Scan for the cell matching the given text and deliver its (X, Y) coordinate at center. 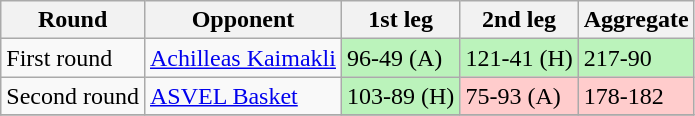
103-89 (H) (400, 96)
ASVEL Basket (242, 96)
Second round (73, 96)
Aggregate (636, 20)
Round (73, 20)
Achilleas Kaimakli (242, 58)
96-49 (A) (400, 58)
First round (73, 58)
2nd leg (519, 20)
178-182 (636, 96)
217-90 (636, 58)
121-41 (H) (519, 58)
Opponent (242, 20)
1st leg (400, 20)
75-93 (A) (519, 96)
